Detect which cell encompasses the target text, then output its [x, y] center coordinate. 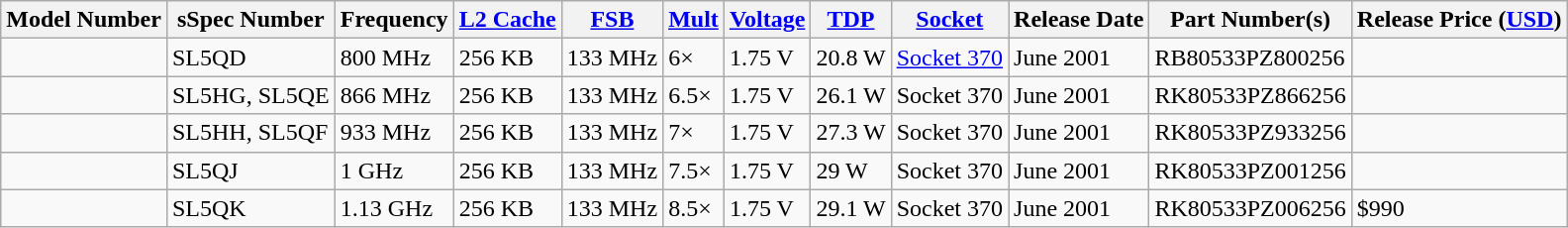
RK80533PZ006256 [1250, 208]
933 MHz [394, 133]
6× [694, 57]
Part Number(s) [1250, 20]
L2 Cache [507, 20]
29 W [851, 171]
8.5× [694, 208]
SL5QD [250, 57]
Model Number [84, 20]
Socket [949, 20]
29.1 W [851, 208]
SL5HH, SL5QF [250, 133]
Voltage [767, 20]
26.1 W [851, 95]
RK80533PZ001256 [1250, 171]
800 MHz [394, 57]
Release Date [1079, 20]
20.8 W [851, 57]
SL5QJ [250, 171]
RB80533PZ800256 [1250, 57]
27.3 W [851, 133]
7× [694, 133]
Mult [694, 20]
RK80533PZ866256 [1250, 95]
sSpec Number [250, 20]
Release Price (USD) [1459, 20]
TDP [851, 20]
SL5QK [250, 208]
866 MHz [394, 95]
FSB [612, 20]
7.5× [694, 171]
$990 [1459, 208]
Frequency [394, 20]
6.5× [694, 95]
RK80533PZ933256 [1250, 133]
SL5HG, SL5QE [250, 95]
1 GHz [394, 171]
1.13 GHz [394, 208]
